Provide the (X, Y) coordinate of the cell's center where the given text is located.  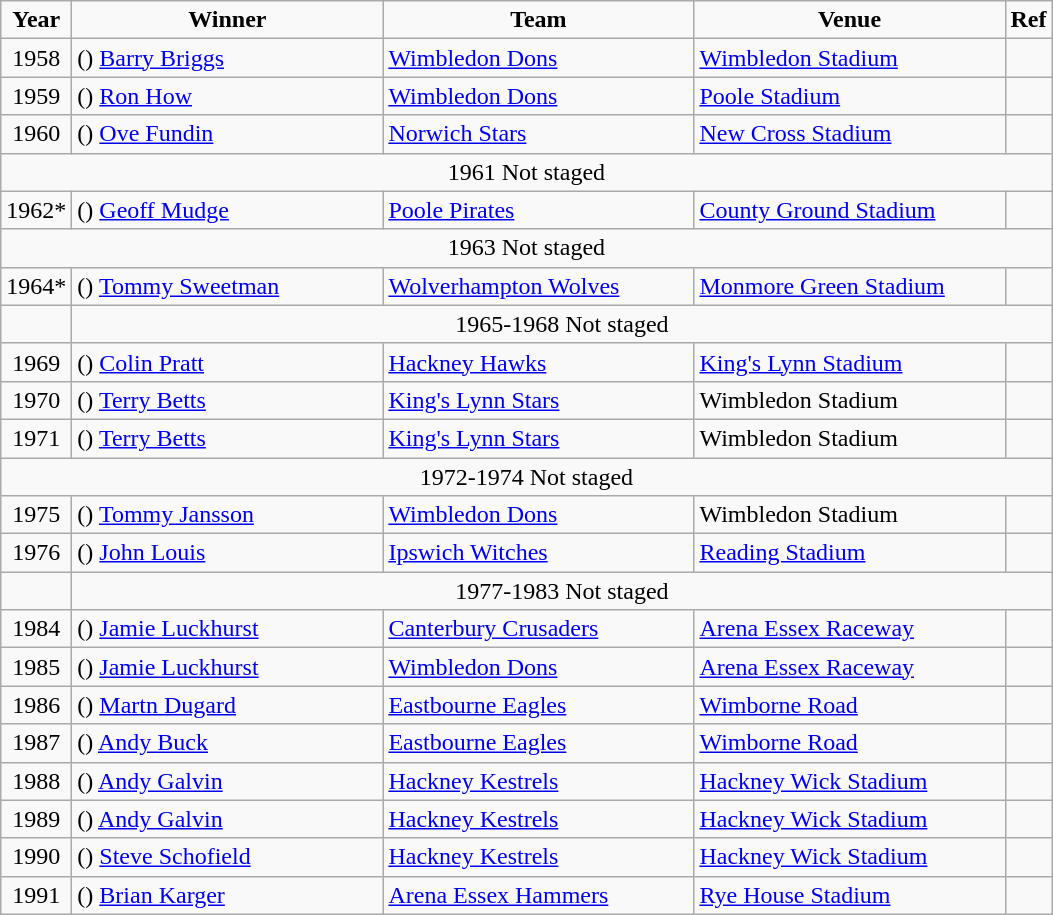
Rye House Stadium (850, 895)
1986 (36, 705)
() Colin Pratt (228, 362)
Hackney Hawks (538, 362)
Team (538, 20)
1963 Not staged (526, 248)
1989 (36, 819)
Norwich Stars (538, 134)
King's Lynn Stadium (850, 362)
1984 (36, 629)
Ipswich Witches (538, 553)
() Ron How (228, 96)
County Ground Stadium (850, 210)
() Barry Briggs (228, 58)
1988 (36, 781)
1972-1974 Not staged (526, 477)
Reading Stadium (850, 553)
1961 Not staged (526, 172)
1962* (36, 210)
() Ove Fundin (228, 134)
1969 (36, 362)
Wolverhampton Wolves (538, 286)
1965-1968 Not staged (562, 324)
1985 (36, 667)
1970 (36, 400)
1991 (36, 895)
Venue (850, 20)
1960 (36, 134)
Arena Essex Hammers (538, 895)
() Geoff Mudge (228, 210)
() Tommy Jansson (228, 515)
1959 (36, 96)
1976 (36, 553)
1977-1983 Not staged (562, 591)
1958 (36, 58)
() Steve Schofield (228, 857)
Poole Pirates (538, 210)
Ref (1028, 20)
Monmore Green Stadium (850, 286)
() Tommy Sweetman (228, 286)
1975 (36, 515)
() Andy Buck (228, 743)
1990 (36, 857)
1971 (36, 438)
() Brian Karger (228, 895)
Canterbury Crusaders (538, 629)
1964* (36, 286)
Year (36, 20)
New Cross Stadium (850, 134)
Winner (228, 20)
1987 (36, 743)
() Martn Dugard (228, 705)
Poole Stadium (850, 96)
() John Louis (228, 553)
